Extract the [x, y] coordinate from the center of the cell holding the provided text.  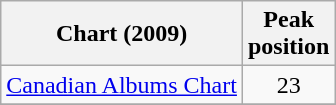
Canadian Albums Chart [122, 85]
23 [288, 85]
Chart (2009) [122, 34]
Peakposition [288, 34]
